From the cell containing the given text, extract its center point as (x, y) coordinate. 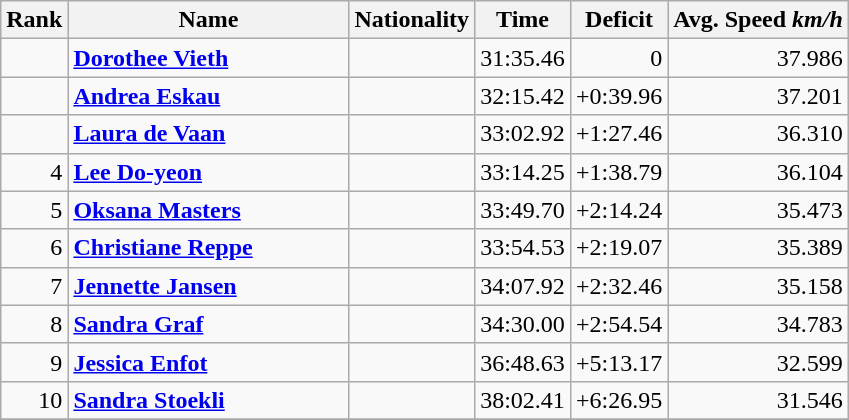
36:48.63 (523, 362)
32:15.42 (523, 96)
Jessica Enfot (208, 362)
32.599 (758, 362)
9 (34, 362)
35.158 (758, 286)
35.389 (758, 248)
0 (618, 58)
31:35.46 (523, 58)
Deficit (618, 20)
+0:39.96 (618, 96)
33:02.92 (523, 134)
36.104 (758, 172)
+6:26.95 (618, 400)
Dorothee Vieth (208, 58)
34:30.00 (523, 324)
33:54.53 (523, 248)
33:49.70 (523, 210)
Avg. Speed km/h (758, 20)
35.473 (758, 210)
37.986 (758, 58)
36.310 (758, 134)
34:07.92 (523, 286)
Christiane Reppe (208, 248)
+1:38.79 (618, 172)
Rank (34, 20)
37.201 (758, 96)
7 (34, 286)
Name (208, 20)
+1:27.46 (618, 134)
Laura de Vaan (208, 134)
Sandra Stoekli (208, 400)
Jennette Jansen (208, 286)
34.783 (758, 324)
33:14.25 (523, 172)
5 (34, 210)
+5:13.17 (618, 362)
Oksana Masters (208, 210)
+2:54.54 (618, 324)
8 (34, 324)
Sandra Graf (208, 324)
10 (34, 400)
Time (523, 20)
31.546 (758, 400)
+2:19.07 (618, 248)
+2:32.46 (618, 286)
4 (34, 172)
38:02.41 (523, 400)
Nationality (412, 20)
6 (34, 248)
+2:14.24 (618, 210)
Andrea Eskau (208, 96)
Lee Do-yeon (208, 172)
